Locate the cell with the specified text and output its [x, y] center coordinate. 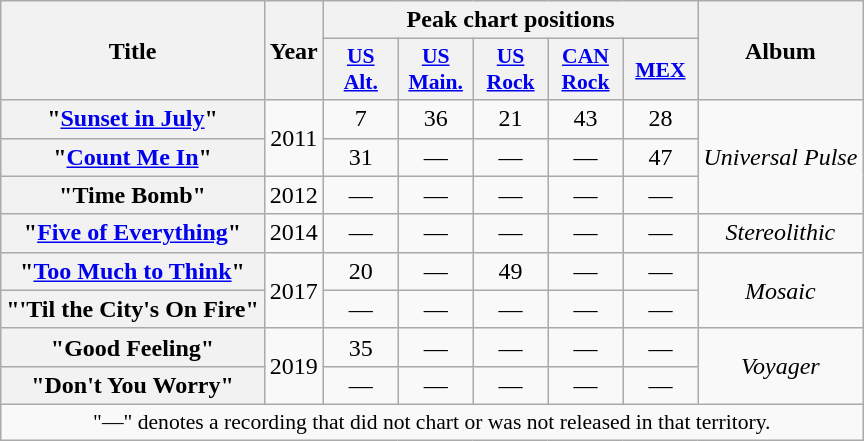
2014 [294, 233]
"—" denotes a recording that did not chart or was not released in that territory. [432, 422]
"Five of Everything" [133, 233]
Voyager [780, 366]
20 [360, 271]
28 [660, 119]
CANRock [586, 70]
Year [294, 50]
2017 [294, 290]
21 [510, 119]
USAlt. [360, 70]
"Time Bomb" [133, 195]
"Sunset in July" [133, 119]
Universal Pulse [780, 157]
"Count Me In" [133, 157]
2012 [294, 195]
"'Til the City's On Fire" [133, 309]
USRock [510, 70]
Title [133, 50]
USMain. [436, 70]
43 [586, 119]
2019 [294, 366]
Mosaic [780, 290]
47 [660, 157]
MEX [660, 70]
7 [360, 119]
"Too Much to Think" [133, 271]
36 [436, 119]
Peak chart positions [510, 20]
35 [360, 347]
31 [360, 157]
"Don't You Worry" [133, 385]
Album [780, 50]
49 [510, 271]
Stereolithic [780, 233]
2011 [294, 138]
"Good Feeling" [133, 347]
